Determine the (X, Y) coordinate at the center of the cell enclosing the given text.  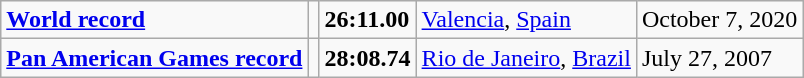
July 27, 2007 (719, 58)
Valencia, Spain (526, 20)
World record (154, 20)
Pan American Games record (154, 58)
26:11.00 (368, 20)
Rio de Janeiro, Brazil (526, 58)
October 7, 2020 (719, 20)
28:08.74 (368, 58)
